For the text-containing cell, return its midpoint in (X, Y) coordinate format. 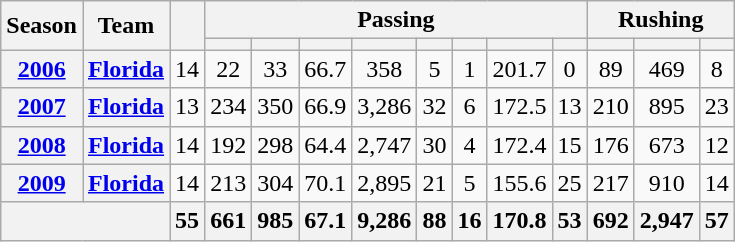
661 (228, 221)
Team (126, 26)
172.4 (520, 145)
2,947 (666, 221)
12 (716, 145)
2006 (42, 69)
673 (666, 145)
985 (276, 221)
66.7 (326, 69)
Rushing (660, 20)
8 (716, 69)
57 (716, 221)
910 (666, 183)
4 (470, 145)
16 (470, 221)
15 (570, 145)
210 (610, 107)
192 (228, 145)
2009 (42, 183)
30 (434, 145)
70.1 (326, 183)
25 (570, 183)
304 (276, 183)
201.7 (520, 69)
6 (470, 107)
350 (276, 107)
33 (276, 69)
176 (610, 145)
89 (610, 69)
2008 (42, 145)
0 (570, 69)
67.1 (326, 221)
1 (470, 69)
3,286 (384, 107)
Season (42, 26)
22 (228, 69)
692 (610, 221)
358 (384, 69)
172.5 (520, 107)
Passing (396, 20)
2,895 (384, 183)
2,747 (384, 145)
895 (666, 107)
64.4 (326, 145)
9,286 (384, 221)
55 (188, 221)
234 (228, 107)
23 (716, 107)
217 (610, 183)
21 (434, 183)
213 (228, 183)
32 (434, 107)
170.8 (520, 221)
2007 (42, 107)
53 (570, 221)
298 (276, 145)
469 (666, 69)
66.9 (326, 107)
88 (434, 221)
155.6 (520, 183)
